Scan for the cell matching the given text and deliver its (x, y) coordinate at center. 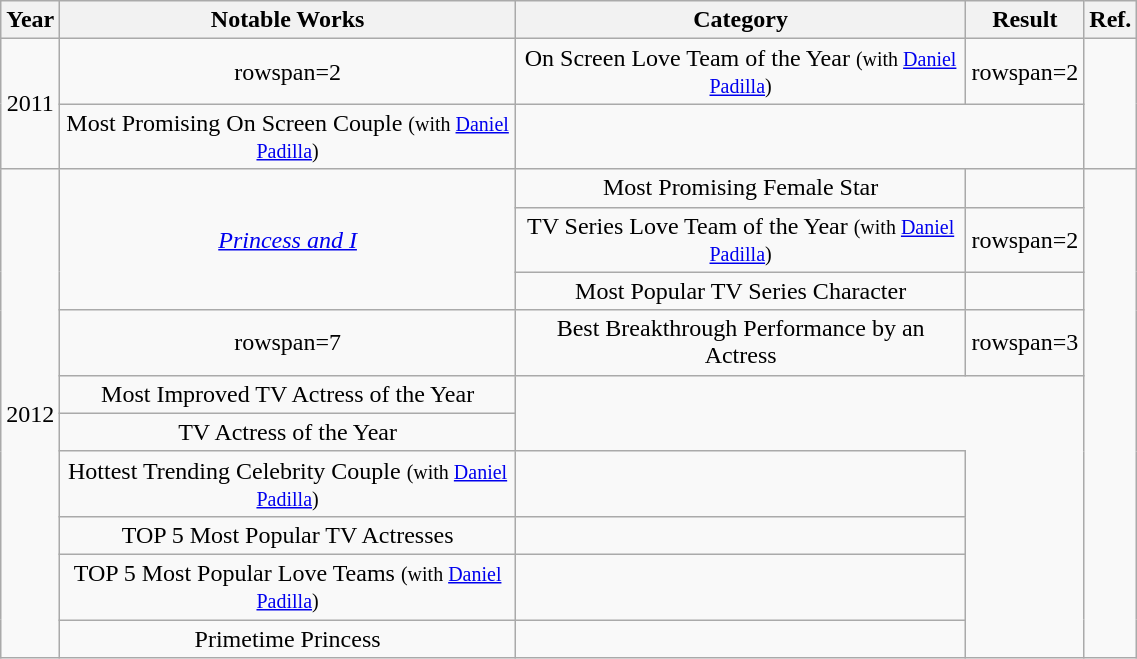
TV Actress of the Year (288, 432)
Most Promising Female Star (740, 188)
rowspan=3 (1025, 342)
Most Improved TV Actress of the Year (288, 394)
TOP 5 Most Popular TV Actresses (288, 535)
Result (1025, 20)
TOP 5 Most Popular Love Teams (with Daniel Padilla) (288, 586)
Notable Works (288, 20)
2012 (30, 414)
Hottest Trending Celebrity Couple (with Daniel Padilla) (288, 484)
Ref. (1110, 20)
Primetime Princess (288, 639)
Most Promising On Screen Couple (with Daniel Padilla) (288, 136)
Best Breakthrough Performance by an Actress (740, 342)
On Screen Love Team of the Year (with Daniel Padilla) (740, 72)
Princess and I (288, 240)
Category (740, 20)
Most Popular TV Series Character (740, 291)
Year (30, 20)
TV Series Love Team of the Year (with Daniel Padilla) (740, 240)
2011 (30, 104)
rowspan=7 (288, 342)
